Find where the given text appears and provide that cell's center as (X, Y) coordinate. 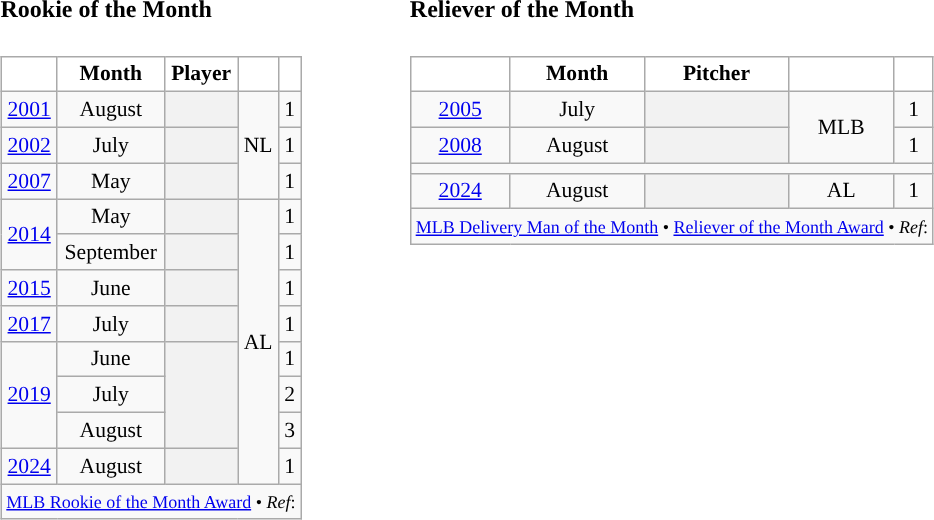
2014 (29, 234)
September (110, 252)
NL (258, 146)
2015 (29, 288)
2002 (29, 145)
2005 (460, 110)
2007 (29, 181)
MLB Rookie of the Month Award • Ref: (150, 502)
Player (200, 74)
2008 (460, 145)
MLB (841, 128)
2 (290, 395)
Pitcher (717, 74)
2001 (29, 110)
2017 (29, 323)
MLB Delivery Man of the Month • Reliever of the Month Award • Ref: (672, 227)
3 (290, 430)
2019 (29, 394)
